Extract the (x, y) coordinate from the center of the cell holding the provided text.  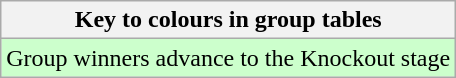
Group winners advance to the Knockout stage (228, 58)
Key to colours in group tables (228, 20)
